Scan for the cell matching the given text and deliver its [X, Y] coordinate at center. 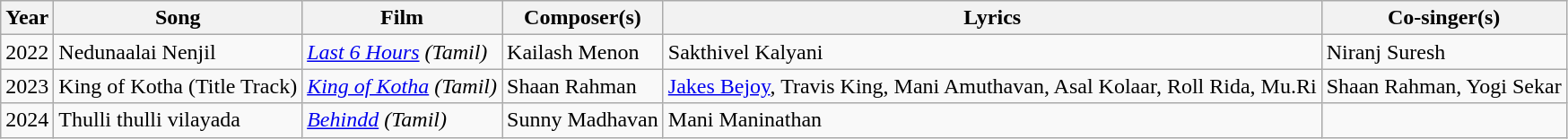
Nedunaalai Nenjil [178, 52]
Mani Maninathan [992, 120]
2023 [27, 86]
Film [402, 18]
Co-singer(s) [1444, 18]
2024 [27, 120]
Shaan Rahman [583, 86]
Shaan Rahman, Yogi Sekar [1444, 86]
Behindd (Tamil) [402, 120]
2022 [27, 52]
Sakthivel Kalyani [992, 52]
Thulli thulli vilayada [178, 120]
Kailash Menon [583, 52]
Sunny Madhavan [583, 120]
Lyrics [992, 18]
Jakes Bejoy, Travis King, Mani Amuthavan, Asal Kolaar, Roll Rida, Mu.Ri [992, 86]
Year [27, 18]
King of Kotha (Tamil) [402, 86]
Song [178, 18]
Last 6 Hours (Tamil) [402, 52]
King of Kotha (Title Track) [178, 86]
Composer(s) [583, 18]
Niranj Suresh [1444, 52]
